Pinpoint the cell where the given text exists, returning its [X, Y] midpoint coordinate. 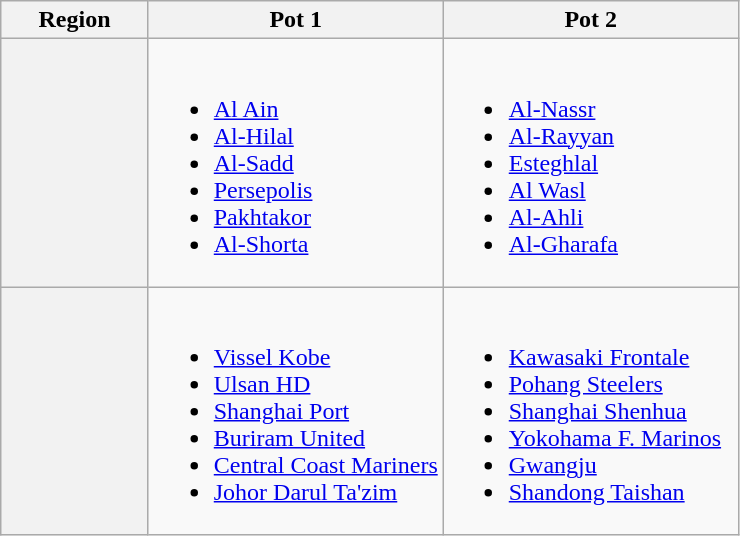
Al Ain Al-Hilal Al-Sadd Persepolis Pakhtakor Al-Shorta [296, 163]
Vissel Kobe Ulsan HD Shanghai Port Buriram United Central Coast Mariners Johor Darul Ta'zim [296, 411]
Pot 2 [590, 20]
Region [74, 20]
Al-Nassr Al-Rayyan Esteghlal Al Wasl Al-Ahli Al-Gharafa [590, 163]
Kawasaki Frontale Pohang Steelers Shanghai Shenhua Yokohama F. Marinos Gwangju Shandong Taishan [590, 411]
Pot 1 [296, 20]
